Pinpoint the cell where the given text exists, returning its (x, y) midpoint coordinate. 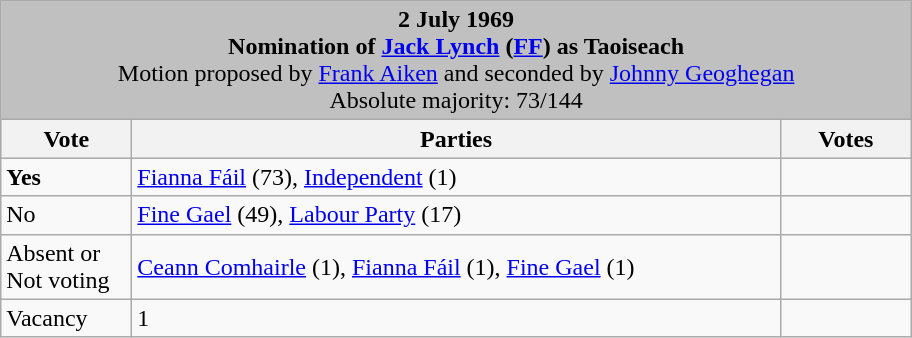
1 (456, 318)
2 July 1969Nomination of Jack Lynch (FF) as TaoiseachMotion proposed by Frank Aiken and seconded by Johnny GeogheganAbsolute majority: 73/144 (456, 60)
Vote (66, 139)
Ceann Comhairle (1), Fianna Fáil (1), Fine Gael (1) (456, 266)
Absent orNot voting (66, 266)
Vacancy (66, 318)
Yes (66, 177)
Parties (456, 139)
Votes (846, 139)
Fianna Fáil (73), Independent (1) (456, 177)
No (66, 215)
Fine Gael (49), Labour Party (17) (456, 215)
